Return [x, y] of the center of cell containing provided text 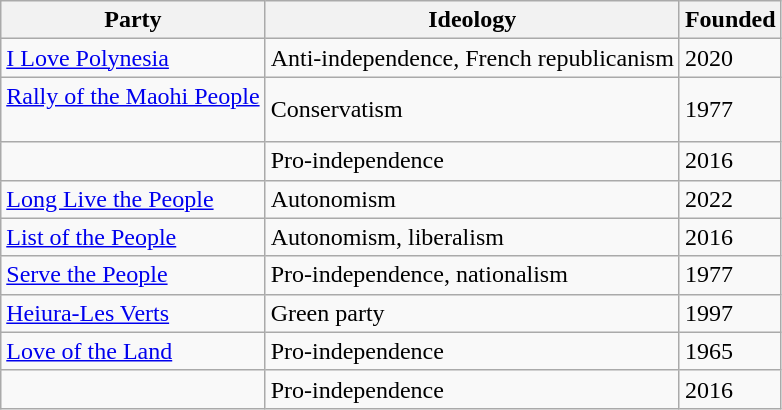
Anti-independence, French republicanism [472, 58]
Rally of the Maohi People [133, 110]
Heiura-Les Verts [133, 313]
1965 [730, 351]
Long Live the People [133, 199]
I Love Polynesia [133, 58]
Love of the Land [133, 351]
Serve the People [133, 275]
Green party [472, 313]
1997 [730, 313]
Founded [730, 20]
2020 [730, 58]
Autonomism, liberalism [472, 237]
Pro-independence, nationalism [472, 275]
List of the People [133, 237]
Conservatism [472, 110]
2022 [730, 199]
Party [133, 20]
Autonomism [472, 199]
Ideology [472, 20]
